Return the [X, Y] coordinate for the center point of the cell that contains the specified text.  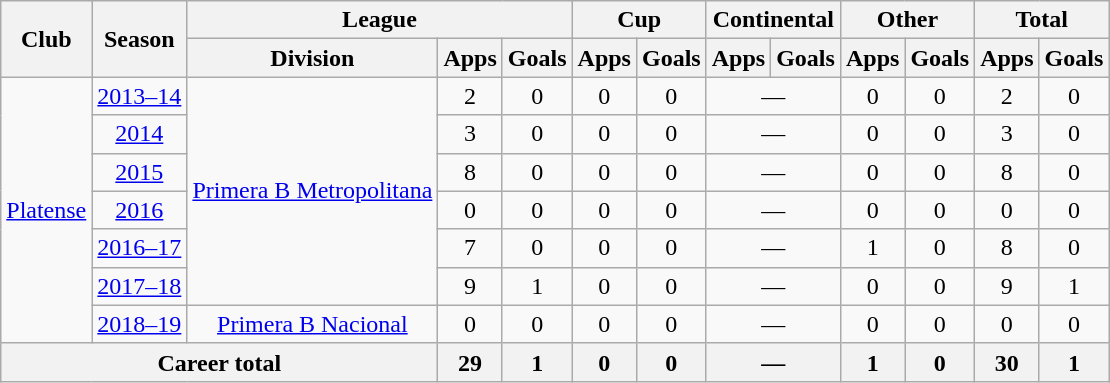
2014 [140, 134]
League [380, 20]
Platense [46, 210]
Primera B Metropolitana [312, 191]
2017–18 [140, 286]
Continental [773, 20]
2018–19 [140, 324]
2016 [140, 210]
30 [1007, 362]
7 [470, 248]
Total [1042, 20]
2016–17 [140, 248]
Club [46, 39]
Cup [639, 20]
Division [312, 58]
2013–14 [140, 96]
2015 [140, 172]
Career total [220, 362]
Primera B Nacional [312, 324]
Season [140, 39]
Other [907, 20]
29 [470, 362]
